Identify which cell holds the provided text, then report its (X, Y) central coordinate. 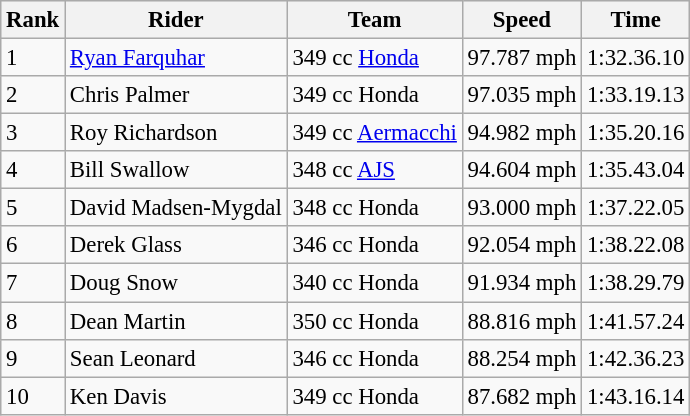
8 (33, 321)
88.254 mph (522, 358)
350 cc Honda (374, 321)
1:38.22.08 (636, 245)
348 cc Honda (374, 208)
Derek Glass (176, 245)
348 cc AJS (374, 170)
Dean Martin (176, 321)
94.982 mph (522, 133)
David Madsen-Mygdal (176, 208)
6 (33, 245)
Sean Leonard (176, 358)
2 (33, 95)
Rank (33, 20)
Ken Davis (176, 396)
340 cc Honda (374, 283)
Doug Snow (176, 283)
1:32.36.10 (636, 58)
Time (636, 20)
Roy Richardson (176, 133)
91.934 mph (522, 283)
Bill Swallow (176, 170)
1:33.19.13 (636, 95)
94.604 mph (522, 170)
1:38.29.79 (636, 283)
1:35.20.16 (636, 133)
9 (33, 358)
93.000 mph (522, 208)
1 (33, 58)
1:35.43.04 (636, 170)
1:37.22.05 (636, 208)
349 cc Aermacchi (374, 133)
Chris Palmer (176, 95)
Speed (522, 20)
1:41.57.24 (636, 321)
5 (33, 208)
Ryan Farquhar (176, 58)
1:43.16.14 (636, 396)
88.816 mph (522, 321)
10 (33, 396)
87.682 mph (522, 396)
1:42.36.23 (636, 358)
97.787 mph (522, 58)
97.035 mph (522, 95)
Rider (176, 20)
7 (33, 283)
Team (374, 20)
92.054 mph (522, 245)
3 (33, 133)
4 (33, 170)
